Extract the [X, Y] coordinate from the center of the cell holding the provided text.  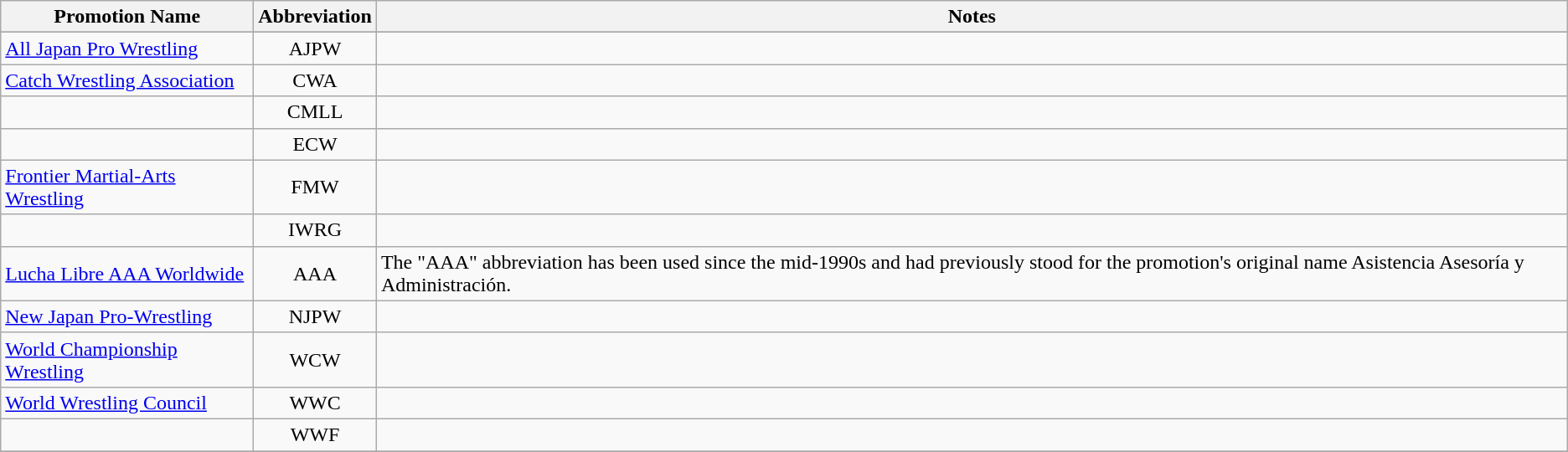
WWF [315, 434]
WWC [315, 403]
ECW [315, 144]
NJPW [315, 316]
WCW [315, 360]
CWA [315, 80]
World Wrestling Council [127, 403]
Promotion Name [127, 17]
World Championship Wrestling [127, 360]
Notes [972, 17]
AAA [315, 273]
FMW [315, 187]
Frontier Martial-Arts Wrestling [127, 187]
IWRG [315, 230]
Catch Wrestling Association [127, 80]
AJPW [315, 49]
Lucha Libre AAA Worldwide [127, 273]
CMLL [315, 112]
All Japan Pro Wrestling [127, 49]
Abbreviation [315, 17]
New Japan Pro-Wrestling [127, 316]
